Scan for the cell matching the given text and deliver its (X, Y) coordinate at center. 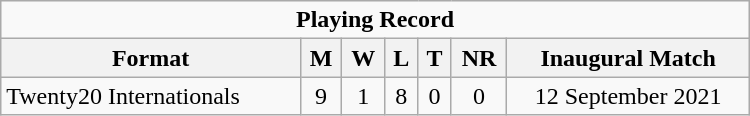
M (320, 58)
Twenty20 Internationals (151, 96)
Format (151, 58)
W (364, 58)
12 September 2021 (628, 96)
1 (364, 96)
Inaugural Match (628, 58)
8 (402, 96)
9 (320, 96)
Playing Record (375, 20)
L (402, 58)
T (434, 58)
NR (479, 58)
